Locate the cell with the specified text and output its (X, Y) center coordinate. 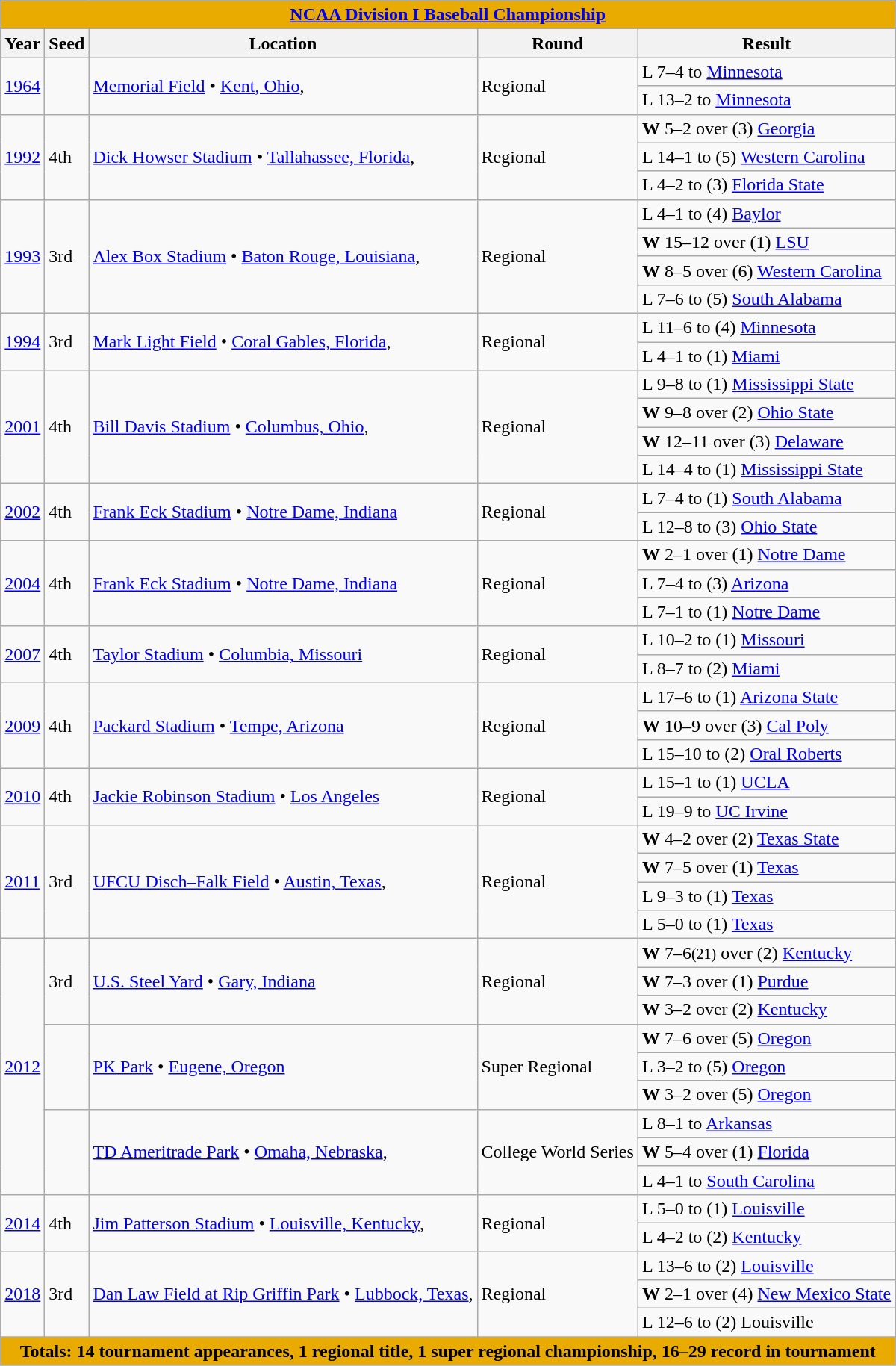
L 7–1 to (1) Notre Dame (766, 612)
Year (22, 43)
L 3–2 to (5) Oregon (766, 1067)
Mark Light Field • Coral Gables, Florida, (283, 341)
Super Regional (557, 1067)
UFCU Disch–Falk Field • Austin, Texas, (283, 882)
L 15–1 to (1) UCLA (766, 782)
L 7–6 to (5) South Alabama (766, 299)
Result (766, 43)
2007 (22, 654)
L 17–6 to (1) Arizona State (766, 697)
L 7–4 to (3) Arizona (766, 583)
Packard Stadium • Tempe, Arizona (283, 725)
PK Park • Eugene, Oregon (283, 1067)
TD Ameritrade Park • Omaha, Nebraska, (283, 1152)
2010 (22, 796)
2004 (22, 583)
L 15–10 to (2) Oral Roberts (766, 754)
Taylor Stadium • Columbia, Missouri (283, 654)
1992 (22, 157)
L 13–2 to Minnesota (766, 100)
Dick Howser Stadium • Tallahassee, Florida, (283, 157)
W 5–4 over (1) Florida (766, 1152)
Jackie Robinson Stadium • Los Angeles (283, 796)
Location (283, 43)
2012 (22, 1067)
L 8–7 to (2) Miami (766, 668)
W 2–1 over (1) Notre Dame (766, 555)
2009 (22, 725)
W 7–6(21) over (2) Kentucky (766, 953)
W 7–6 over (5) Oregon (766, 1038)
W 10–9 over (3) Cal Poly (766, 725)
2011 (22, 882)
W 7–5 over (1) Texas (766, 868)
1993 (22, 256)
1994 (22, 341)
Alex Box Stadium • Baton Rouge, Louisiana, (283, 256)
W 3–2 over (5) Oregon (766, 1095)
L 5–0 to (1) Texas (766, 925)
W 3–2 over (2) Kentucky (766, 1010)
L 8–1 to Arkansas (766, 1123)
W 15–12 over (1) LSU (766, 242)
L 19–9 to UC Irvine (766, 810)
Dan Law Field at Rip Griffin Park • Lubbock, Texas, (283, 1294)
NCAA Division I Baseball Championship (448, 15)
L 5–0 to (1) Louisville (766, 1208)
L 14–1 to (5) Western Carolina (766, 157)
L 7–4 to (1) South Alabama (766, 498)
L 9–3 to (1) Texas (766, 896)
W 4–2 over (2) Texas State (766, 839)
L 4–1 to (1) Miami (766, 356)
W 2–1 over (4) New Mexico State (766, 1294)
Bill Davis Stadium • Columbus, Ohio, (283, 427)
W 8–5 over (6) Western Carolina (766, 270)
Totals: 14 tournament appearances, 1 regional title, 1 super regional championship, 16–29 record in tournament (448, 1351)
L 12–6 to (2) Louisville (766, 1323)
1964 (22, 86)
W 7–3 over (1) Purdue (766, 981)
Round (557, 43)
W 5–2 over (3) Georgia (766, 128)
L 9–8 to (1) Mississippi State (766, 385)
U.S. Steel Yard • Gary, Indiana (283, 981)
L 12–8 to (3) Ohio State (766, 527)
2014 (22, 1223)
2002 (22, 512)
L 4–2 to (3) Florida State (766, 185)
Memorial Field • Kent, Ohio, (283, 86)
2001 (22, 427)
L 10–2 to (1) Missouri (766, 640)
L 14–4 to (1) Mississippi State (766, 470)
Jim Patterson Stadium • Louisville, Kentucky, (283, 1223)
W 12–11 over (3) Delaware (766, 441)
2018 (22, 1294)
L 7–4 to Minnesota (766, 72)
L 13–6 to (2) Louisville (766, 1266)
L 4–2 to (2) Kentucky (766, 1237)
Seed (67, 43)
L 4–1 to South Carolina (766, 1180)
College World Series (557, 1152)
W 9–8 over (2) Ohio State (766, 413)
L 11–6 to (4) Minnesota (766, 327)
L 4–1 to (4) Baylor (766, 214)
